Return [x, y] of the center of cell containing provided text 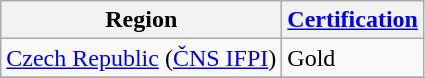
Region [142, 20]
Certification [353, 20]
Czech Republic (ČNS IFPI) [142, 58]
Gold [353, 58]
